Capture the cell that displays the provided text and extract its (x, y) central coordinate. 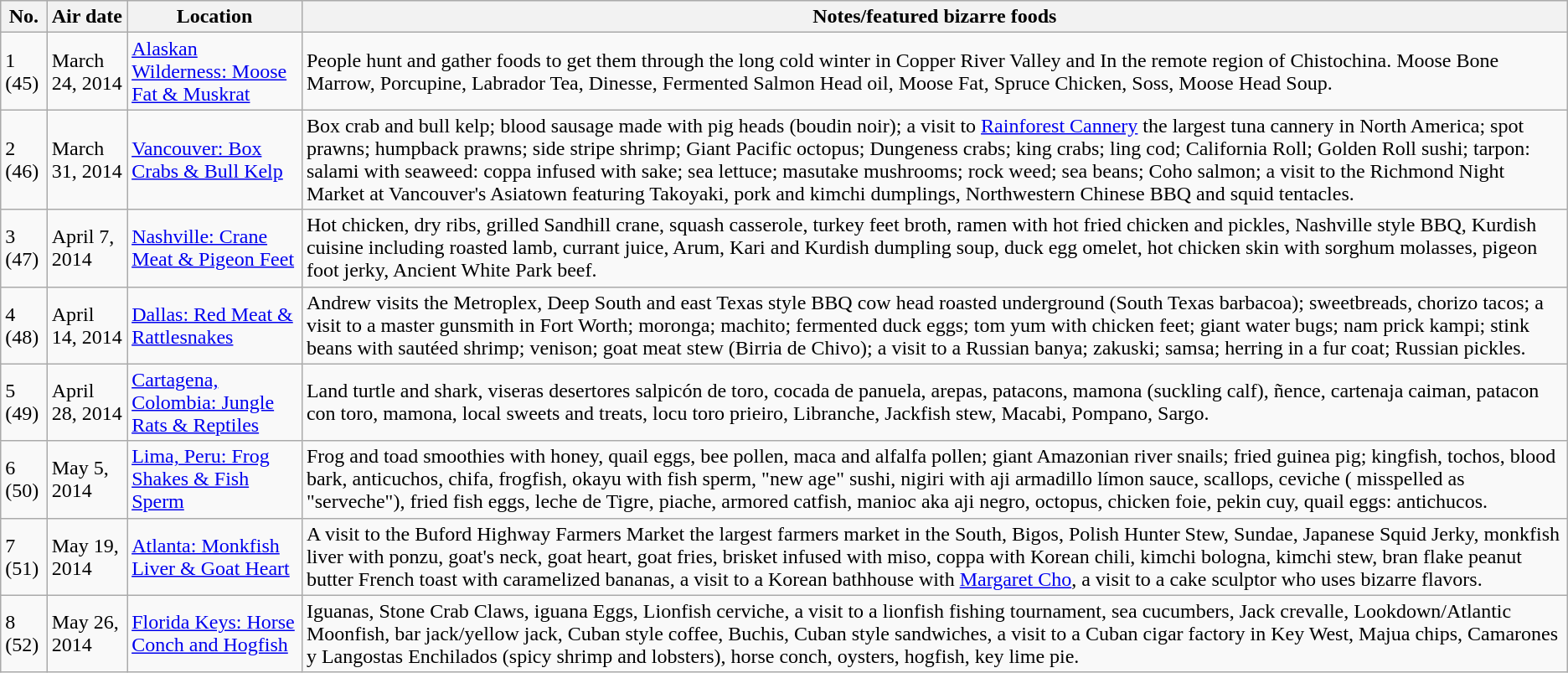
Cartagena, Colombia: Jungle Rats & Reptiles (214, 402)
4 (48) (23, 325)
7 (51) (23, 557)
1 (45) (23, 71)
Vancouver: Box Crabs & Bull Kelp (214, 159)
May 26, 2014 (87, 634)
2 (46) (23, 159)
May 5, 2014 (87, 479)
Lima, Peru: Frog Shakes & Fish Sperm (214, 479)
May 19, 2014 (87, 557)
Air date (87, 17)
6 (50) (23, 479)
Alaskan Wilderness: Moose Fat & Muskrat (214, 71)
3 (47) (23, 248)
April 14, 2014 (87, 325)
April 28, 2014 (87, 402)
Dallas: Red Meat & Rattlesnakes (214, 325)
March 24, 2014 (87, 71)
Florida Keys: Horse Conch and Hogfish (214, 634)
8 (52) (23, 634)
5 (49) (23, 402)
No. (23, 17)
March 31, 2014 (87, 159)
April 7, 2014 (87, 248)
Nashville: Crane Meat & Pigeon Feet (214, 248)
Location (214, 17)
Notes/featured bizarre foods (935, 17)
Atlanta: Monkfish Liver & Goat Heart (214, 557)
